Return [x, y] of the center of cell containing provided text 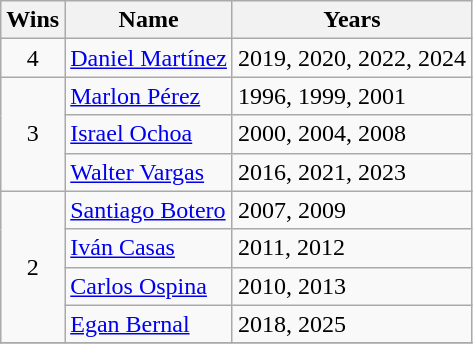
2016, 2021, 2023 [352, 172]
Marlon Pérez [149, 96]
Israel Ochoa [149, 134]
Iván Casas [149, 248]
Name [149, 20]
2000, 2004, 2008 [352, 134]
4 [33, 58]
2007, 2009 [352, 210]
3 [33, 134]
2 [33, 267]
Walter Vargas [149, 172]
Egan Bernal [149, 324]
Carlos Ospina [149, 286]
Wins [33, 20]
2018, 2025 [352, 324]
Years [352, 20]
2019, 2020, 2022, 2024 [352, 58]
1996, 1999, 2001 [352, 96]
Daniel Martínez [149, 58]
2011, 2012 [352, 248]
2010, 2013 [352, 286]
Santiago Botero [149, 210]
